Return the (X, Y) coordinate for the center point of the cell that contains the specified text.  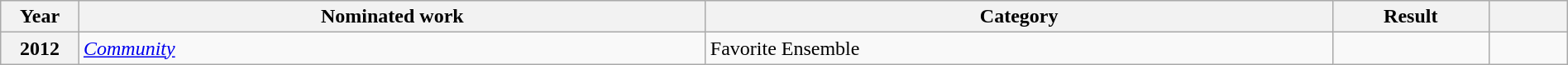
Result (1411, 17)
Community (392, 48)
Nominated work (392, 17)
Year (40, 17)
2012 (40, 48)
Category (1019, 17)
Favorite Ensemble (1019, 48)
